Determine the [x, y] coordinate at the center of the cell enclosing the given text.  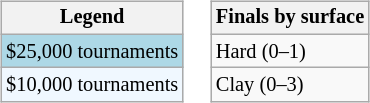
Legend [92, 18]
Finals by surface [290, 18]
Hard (0–1) [290, 51]
Clay (0–3) [290, 85]
$25,000 tournaments [92, 51]
$10,000 tournaments [92, 85]
